For the text-containing cell, return its midpoint in (X, Y) coordinate format. 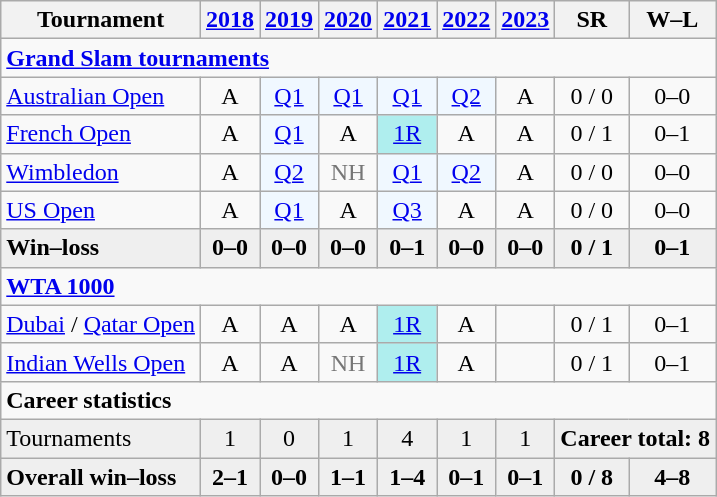
WTA 1000 (358, 286)
Tournament (101, 20)
Wimbledon (101, 172)
French Open (101, 134)
2022 (466, 20)
4–8 (672, 477)
US Open (101, 210)
SR (592, 20)
Tournaments (101, 438)
Overall win–loss (101, 477)
Q3 (408, 210)
1–4 (408, 477)
0 / 8 (592, 477)
2020 (348, 20)
Australian Open (101, 96)
Grand Slam tournaments (358, 58)
2021 (408, 20)
2–1 (230, 477)
2018 (230, 20)
Career statistics (358, 400)
4 (408, 438)
1–1 (348, 477)
0 (290, 438)
Indian Wells Open (101, 362)
Dubai / Qatar Open (101, 324)
Career total: 8 (636, 438)
W–L (672, 20)
2019 (290, 20)
2023 (526, 20)
Win–loss (101, 248)
